Detect which cell encompasses the target text, then output its (X, Y) center coordinate. 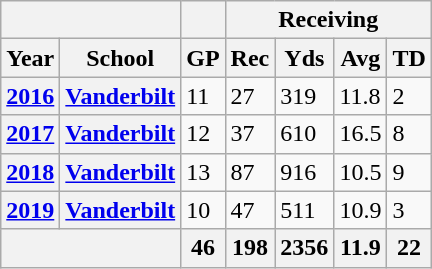
9 (409, 172)
2356 (304, 248)
10 (203, 210)
916 (304, 172)
2018 (30, 172)
12 (203, 134)
3 (409, 210)
319 (304, 96)
11.9 (360, 248)
610 (304, 134)
TD (409, 58)
2 (409, 96)
37 (250, 134)
School (120, 58)
87 (250, 172)
11 (203, 96)
198 (250, 248)
46 (203, 248)
8 (409, 134)
13 (203, 172)
GP (203, 58)
27 (250, 96)
2019 (30, 210)
Year (30, 58)
Receiving (328, 20)
Rec (250, 58)
2016 (30, 96)
10.5 (360, 172)
22 (409, 248)
2017 (30, 134)
511 (304, 210)
Yds (304, 58)
47 (250, 210)
Avg (360, 58)
10.9 (360, 210)
11.8 (360, 96)
16.5 (360, 134)
